Find where the given text appears and provide that cell's center as [x, y] coordinate. 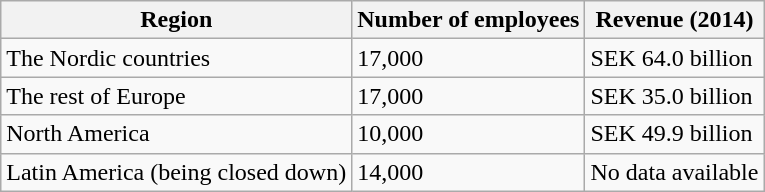
The rest of Europe [176, 96]
Revenue (2014) [674, 20]
No data available [674, 172]
Number of employees [468, 20]
Region [176, 20]
10,000 [468, 134]
Latin America (being closed down) [176, 172]
14,000 [468, 172]
SEK 35.0 billion [674, 96]
North America [176, 134]
The Nordic countries [176, 58]
SEK 64.0 billion [674, 58]
SEK 49.9 billion [674, 134]
